Provide the [x, y] coordinate of the cell's center where the given text is located.  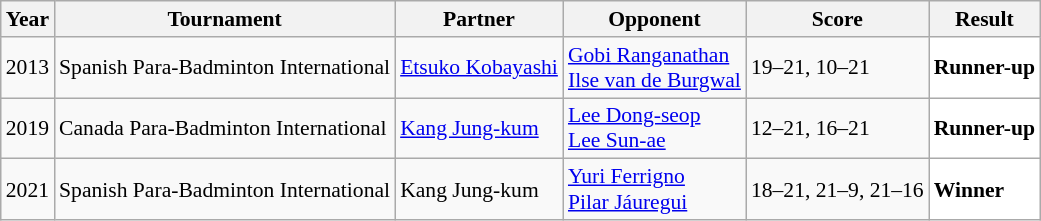
2013 [28, 68]
Opponent [654, 19]
Score [838, 19]
2021 [28, 190]
Result [984, 19]
19–21, 10–21 [838, 68]
Yuri Ferrigno Pilar Jáuregui [654, 190]
2019 [28, 128]
12–21, 16–21 [838, 128]
Winner [984, 190]
Etsuko Kobayashi [479, 68]
Gobi Ranganathan Ilse van de Burgwal [654, 68]
Year [28, 19]
Tournament [224, 19]
18–21, 21–9, 21–16 [838, 190]
Canada Para-Badminton International [224, 128]
Lee Dong-seop Lee Sun-ae [654, 128]
Partner [479, 19]
